Identify which cell holds the provided text, then report its [X, Y] central coordinate. 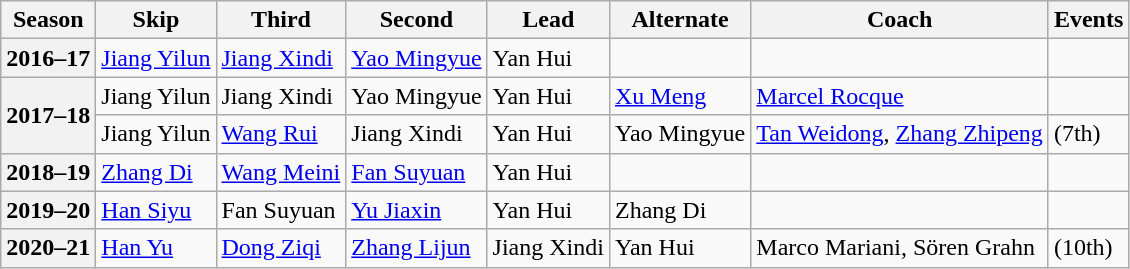
Han Yu [156, 248]
Marco Mariani, Sören Grahn [900, 248]
Events [1088, 20]
2017–18 [48, 115]
2020–21 [48, 248]
Wang Rui [281, 134]
Yu Jiaxin [416, 210]
(10th) [1088, 248]
(7th) [1088, 134]
Coach [900, 20]
Marcel Rocque [900, 96]
Dong Ziqi [281, 248]
Season [48, 20]
Tan Weidong, Zhang Zhipeng [900, 134]
2016–17 [48, 58]
2019–20 [48, 210]
Skip [156, 20]
Xu Meng [680, 96]
Second [416, 20]
Alternate [680, 20]
Zhang Lijun [416, 248]
2018–19 [48, 172]
Third [281, 20]
Lead [548, 20]
Wang Meini [281, 172]
Han Siyu [156, 210]
